Extract the (X, Y) coordinate from the center of the cell holding the provided text.  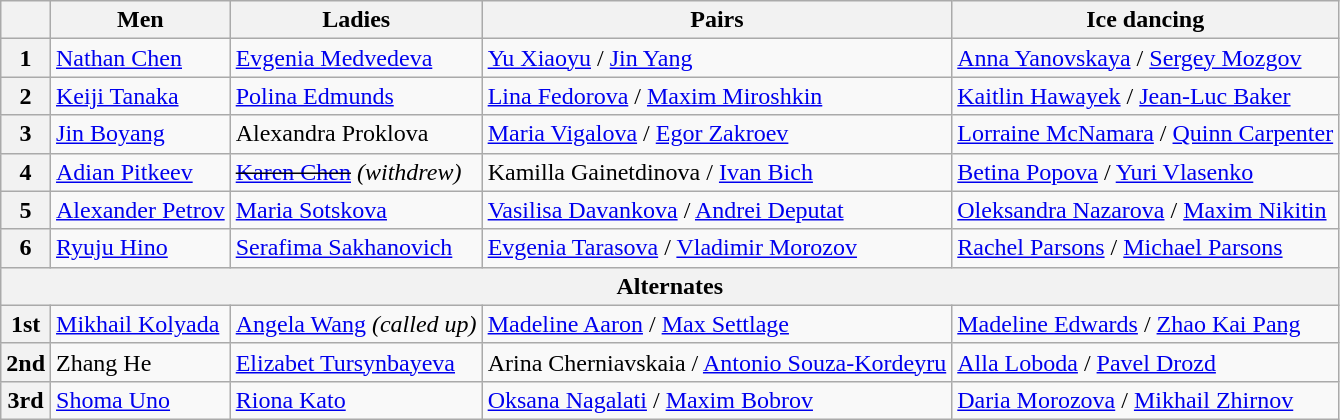
Shoma Uno (141, 400)
Arina Cherniavskaia / Antonio Souza-Kordeyru (717, 362)
Polina Edmunds (356, 96)
Betina Popova / Yuri Vlasenko (1146, 172)
Lina Fedorova / Maxim Miroshkin (717, 96)
Vasilisa Davankova / Andrei Deputat (717, 210)
Serafima Sakhanovich (356, 248)
Ice dancing (1146, 20)
Ladies (356, 20)
Daria Morozova / Mikhail Zhirnov (1146, 400)
Alexander Petrov (141, 210)
Maria Sotskova (356, 210)
2 (26, 96)
Nathan Chen (141, 58)
Yu Xiaoyu / Jin Yang (717, 58)
Adian Pitkeev (141, 172)
3 (26, 134)
Keiji Tanaka (141, 96)
Ryuju Hino (141, 248)
Men (141, 20)
Evgenia Tarasova / Vladimir Morozov (717, 248)
4 (26, 172)
Evgenia Medvedeva (356, 58)
6 (26, 248)
Zhang He (141, 362)
2nd (26, 362)
1st (26, 324)
Oleksandra Nazarova / Maxim Nikitin (1146, 210)
Alla Loboda / Pavel Drozd (1146, 362)
Maria Vigalova / Egor Zakroev (717, 134)
Lorraine McNamara / Quinn Carpenter (1146, 134)
Madeline Aaron / Max Settlage (717, 324)
Karen Chen (withdrew) (356, 172)
Anna Yanovskaya / Sergey Mozgov (1146, 58)
Mikhail Kolyada (141, 324)
Madeline Edwards / Zhao Kai Pang (1146, 324)
Kamilla Gainetdinova / Ivan Bich (717, 172)
Alexandra Proklova (356, 134)
Oksana Nagalati / Maxim Bobrov (717, 400)
3rd (26, 400)
1 (26, 58)
5 (26, 210)
Jin Boyang (141, 134)
Rachel Parsons / Michael Parsons (1146, 248)
Kaitlin Hawayek / Jean-Luc Baker (1146, 96)
Alternates (670, 286)
Angela Wang (called up) (356, 324)
Elizabet Tursynbayeva (356, 362)
Pairs (717, 20)
Riona Kato (356, 400)
